Scan for the cell matching the given text and deliver its [x, y] coordinate at center. 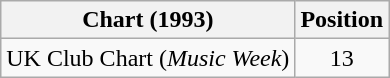
Chart (1993) [148, 20]
13 [342, 58]
UK Club Chart (Music Week) [148, 58]
Position [342, 20]
